Pinpoint the cell where the given text exists, returning its [x, y] midpoint coordinate. 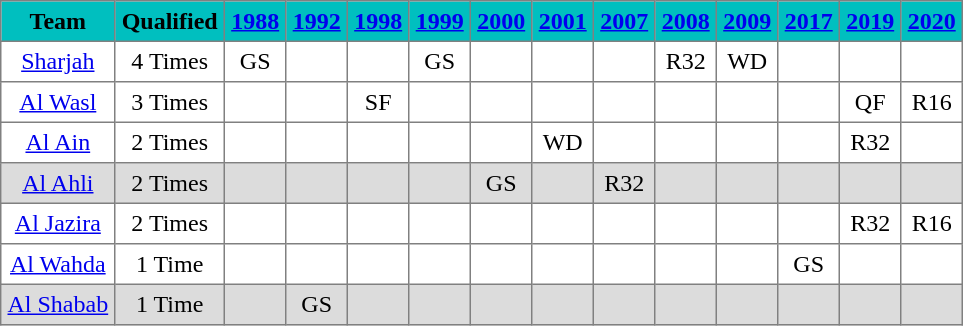
1992 [317, 21]
1998 [378, 21]
Al Ahli [58, 183]
Team [58, 21]
Al Wahda [58, 264]
Qualified [170, 21]
QF [870, 102]
Sharjah [58, 61]
3 Times [170, 102]
SF [378, 102]
2001 [563, 21]
2007 [624, 21]
1988 [255, 21]
2009 [747, 21]
4 Times [170, 61]
2019 [870, 21]
2017 [809, 21]
Al Jazira [58, 223]
Al Wasl [58, 102]
Al Shabab [58, 304]
1999 [440, 21]
2008 [686, 21]
2020 [932, 21]
2000 [501, 21]
Al Ain [58, 142]
